Scan for the cell matching the given text and deliver its (x, y) coordinate at center. 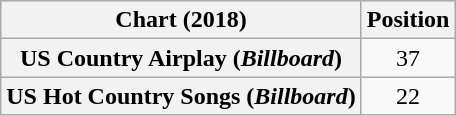
US Hot Country Songs (Billboard) (181, 96)
Position (408, 20)
Chart (2018) (181, 20)
US Country Airplay (Billboard) (181, 58)
22 (408, 96)
37 (408, 58)
